Detect which cell encompasses the target text, then output its [x, y] center coordinate. 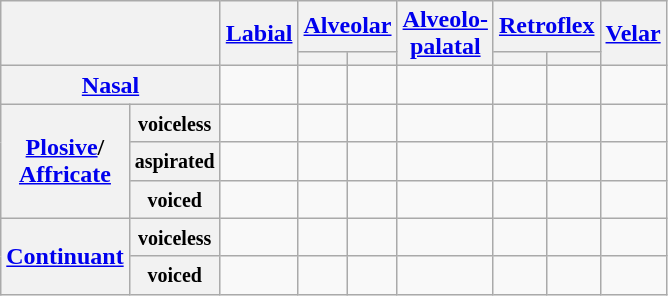
Continuant [65, 256]
aspirated [174, 161]
Retroflex [546, 26]
Nasal [110, 85]
Alveolar [348, 26]
Plosive/Affricate [65, 161]
Velar [633, 34]
Alveolo-palatal [445, 34]
Labial [259, 34]
